Identify which cell holds the provided text, then report its [x, y] central coordinate. 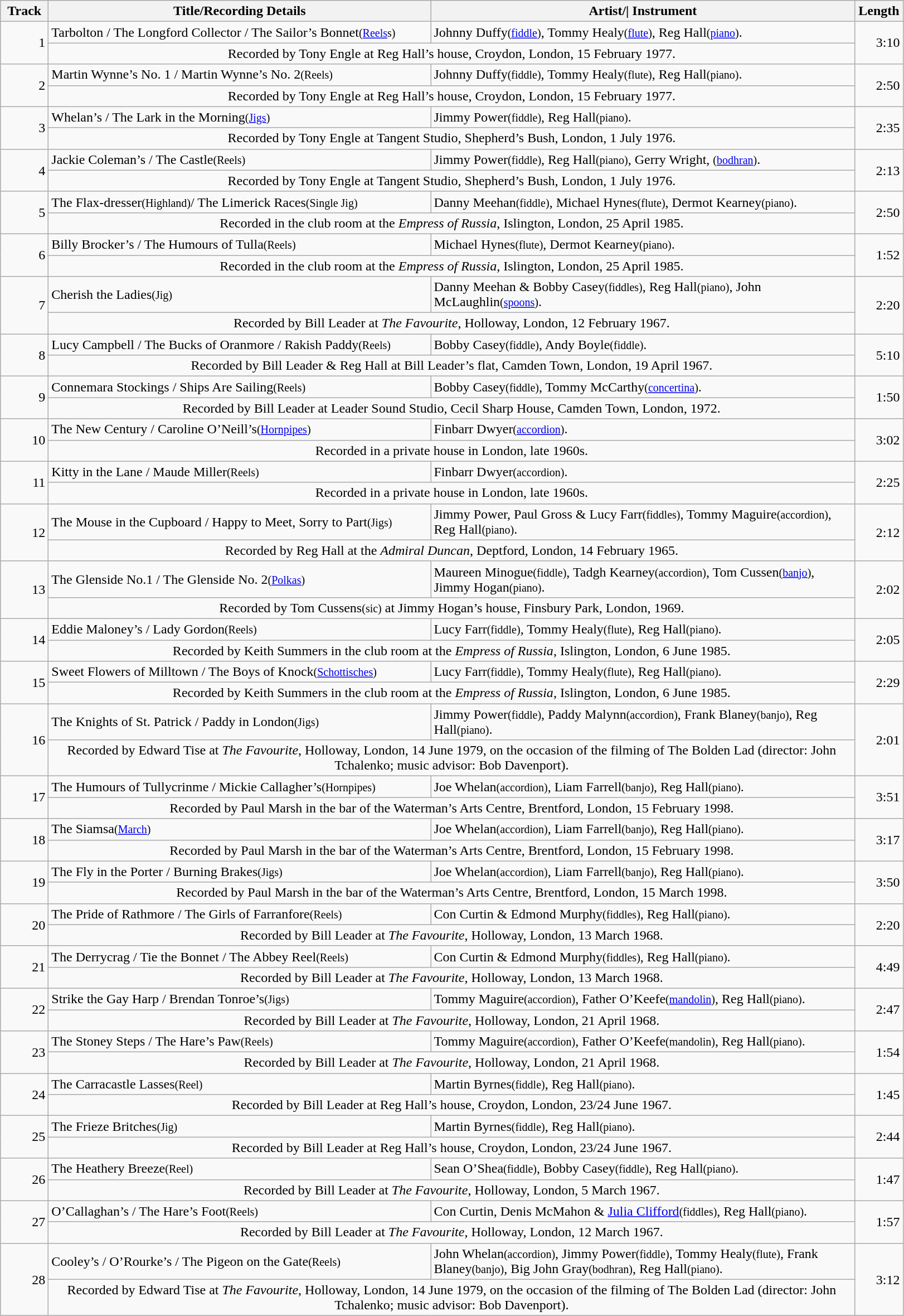
John Whelan(accordion), Jimmy Power(fiddle), Tommy Healy(flute), Frank Blaney(banjo), Big John Gray(bodhran), Reg Hall(piano). [643, 1261]
23 [25, 1052]
The Knights of St. Patrick / Paddy in London(Jigs) [240, 722]
Recorded by Paul Marsh in the bar of the Waterman’s Arts Centre, Brentford, London, 15 March 1998. [451, 893]
3:02 [879, 440]
18 [25, 840]
Eddie Maloney’s / Lady Gordon(Reels) [240, 629]
Recorded by Bill Leader at The Favourite, Holloway, London, 12 March 1967. [451, 1232]
1:54 [879, 1052]
Billy Brocker’s / The Humours of Tulla(Reels) [240, 244]
28 [25, 1279]
2:25 [879, 482]
4 [25, 170]
Artist/| Instrument [643, 11]
Sweet Flowers of Milltown / The Boys of Knock(Schottisches) [240, 672]
The Heathery Breeze(Reel) [240, 1169]
17 [25, 797]
3:10 [879, 43]
Jimmy Power(fiddle), Reg Hall(piano), Gerry Wright, (bodhran). [643, 159]
Jimmy Power(fiddle), Paddy Malynn(accordion), Frank Blaney(banjo), Reg Hall(piano). [643, 722]
Length [879, 11]
The New Century / Caroline O’Neill’s(Hornpipes) [240, 429]
Recorded by Bill Leader at The Favourite, Holloway, London, 12 February 1967. [451, 323]
Title/Recording Details [240, 11]
Connemara Stockings / Ships Are Sailing(Reels) [240, 387]
Con Curtin, Denis McMahon & Julia Clifford(fiddles), Reg Hall(piano). [643, 1211]
The Derrycrag / Tie the Bonnet / The Abbey Reel(Reels) [240, 956]
The Mouse in the Cupboard / Happy to Meet, Sorry to Part(Jigs) [240, 522]
The Fly in the Porter / Burning Brakes(Jigs) [240, 872]
2:05 [879, 640]
Recorded by Reg Hall at the Admiral Duncan, Deptford, London, 14 February 1965. [451, 550]
The Flax-dresser(Highland)/ The Limerick Races(Single Jig) [240, 202]
8 [25, 355]
Cooley’s / O’Rourke’s / The Pigeon on the Gate(Reels) [240, 1261]
1:52 [879, 255]
The Stoney Steps / The Hare’s Paw(Reels) [240, 1042]
16 [25, 740]
Cherish the Ladies(Jig) [240, 294]
1:47 [879, 1179]
10 [25, 440]
Recorded by Bill Leader at Leader Sound Studio, Cecil Sharp House, Camden Town, London, 1972. [451, 408]
13 [25, 590]
2:13 [879, 170]
The Pride of Rathmore / The Girls of Farranfore(Reels) [240, 914]
O’Callaghan’s / The Hare’s Foot(Reels) [240, 1211]
Jimmy Power, Paul Gross & Lucy Farr(fiddles), Tommy Maguire(accordion), Reg Hall(piano). [643, 522]
Danny Meehan(fiddle), Michael Hynes(flute), Dermot Kearney(piano). [643, 202]
Strike the Gay Harp / Brendan Tonroe’s(Jigs) [240, 999]
Recorded by Bill Leader & Reg Hall at Bill Leader’s flat, Camden Town, London, 19 April 1967. [451, 366]
27 [25, 1222]
2 [25, 85]
Michael Hynes(flute), Dermot Kearney(piano). [643, 244]
The Frieze Britches(Jig) [240, 1126]
2:44 [879, 1137]
Recorded by Bill Leader at The Favourite, Holloway, London, 5 March 1967. [451, 1190]
1:57 [879, 1222]
Sean O’Shea(fiddle), Bobby Casey(fiddle), Reg Hall(piano). [643, 1169]
5:10 [879, 355]
Lucy Campbell / The Bucks of Oranmore / Rakish Paddy(Reels) [240, 345]
11 [25, 482]
The Siamsa(March) [240, 829]
3 [25, 128]
2:29 [879, 683]
1:50 [879, 398]
Recorded by Tom Cussens(sic) at Jimmy Hogan’s house, Finsbury Park, London, 1969. [451, 608]
24 [25, 1095]
2:12 [879, 532]
9 [25, 398]
20 [25, 925]
7 [25, 306]
Bobby Casey(fiddle), Tommy McCarthy(concertina). [643, 387]
3:12 [879, 1279]
2:02 [879, 590]
5 [25, 212]
1 [25, 43]
3:51 [879, 797]
Tarbolton / The Longford Collector / The Sailor’s Bonnet(Reelss) [240, 32]
The Carracastle Lasses(Reel) [240, 1084]
15 [25, 683]
2:47 [879, 1009]
2:01 [879, 740]
Bobby Casey(fiddle), Andy Boyle(fiddle). [643, 345]
2:35 [879, 128]
Jackie Coleman’s / The Castle(Reels) [240, 159]
6 [25, 255]
The Humours of Tullycrinme / Mickie Callagher’s(Hornpipes) [240, 787]
The Glenside No.1 / The Glenside No. 2(Polkas) [240, 579]
Martin Wynne’s No. 1 / Martin Wynne’s No. 2(Reels) [240, 75]
19 [25, 882]
26 [25, 1179]
4:49 [879, 967]
Kitty in the Lane / Maude Miller(Reels) [240, 472]
3:17 [879, 840]
25 [25, 1137]
Whelan’s / The Lark in the Morning(Jigs) [240, 117]
Danny Meehan & Bobby Casey(fiddles), Reg Hall(piano), John McLaughlin(spoons). [643, 294]
22 [25, 1009]
Jimmy Power(fiddle), Reg Hall(piano). [643, 117]
12 [25, 532]
1:45 [879, 1095]
21 [25, 967]
Track [25, 11]
3:50 [879, 882]
Maureen Minogue(fiddle), Tadgh Kearney(accordion), Tom Cussen(banjo), Jimmy Hogan(piano). [643, 579]
14 [25, 640]
